Detect which cell encompasses the target text, then output its (x, y) center coordinate. 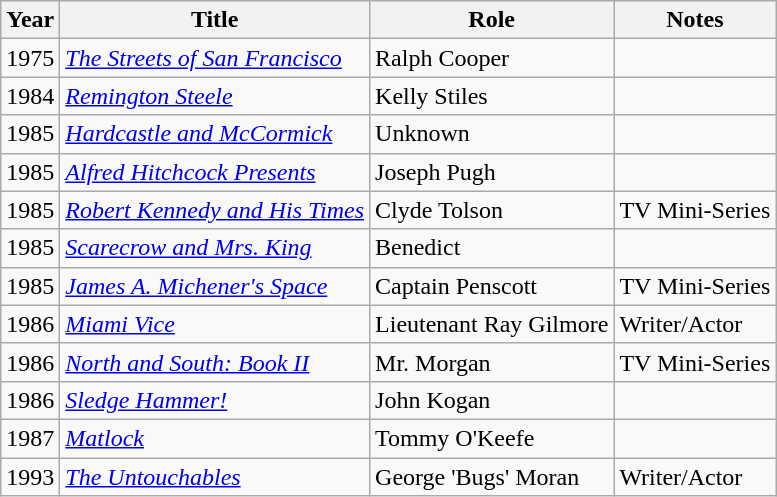
Ralph Cooper (492, 58)
Miami Vice (215, 324)
Benedict (492, 248)
1984 (30, 96)
Robert Kennedy and His Times (215, 210)
Alfred Hitchcock Presents (215, 172)
Role (492, 20)
Kelly Stiles (492, 96)
James A. Michener's Space (215, 286)
George 'Bugs' Moran (492, 477)
Captain Penscott (492, 286)
North and South: Book II (215, 362)
Remington Steele (215, 96)
Hardcastle and McCormick (215, 134)
Scarecrow and Mrs. King (215, 248)
Matlock (215, 438)
1987 (30, 438)
1993 (30, 477)
Notes (695, 20)
Mr. Morgan (492, 362)
Sledge Hammer! (215, 400)
Unknown (492, 134)
1975 (30, 58)
The Streets of San Francisco (215, 58)
Title (215, 20)
Tommy O'Keefe (492, 438)
Lieutenant Ray Gilmore (492, 324)
Joseph Pugh (492, 172)
Year (30, 20)
Clyde Tolson (492, 210)
The Untouchables (215, 477)
John Kogan (492, 400)
